For the text-containing cell, return its midpoint in [X, Y] coordinate format. 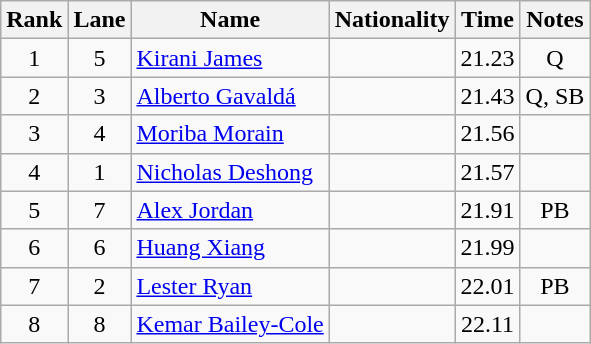
21.99 [488, 248]
21.23 [488, 58]
21.91 [488, 210]
22.01 [488, 286]
Moriba Morain [230, 134]
Time [488, 20]
Kirani James [230, 58]
Rank [34, 20]
Huang Xiang [230, 248]
21.43 [488, 96]
21.56 [488, 134]
Lane [100, 20]
Kemar Bailey-Cole [230, 324]
Name [230, 20]
Lester Ryan [230, 286]
Alberto Gavaldá [230, 96]
Q, SB [555, 96]
Alex Jordan [230, 210]
Nicholas Deshong [230, 172]
Notes [555, 20]
Nationality [392, 20]
Q [555, 58]
21.57 [488, 172]
22.11 [488, 324]
